Determine the [x, y] coordinate at the center of the cell enclosing the given text.  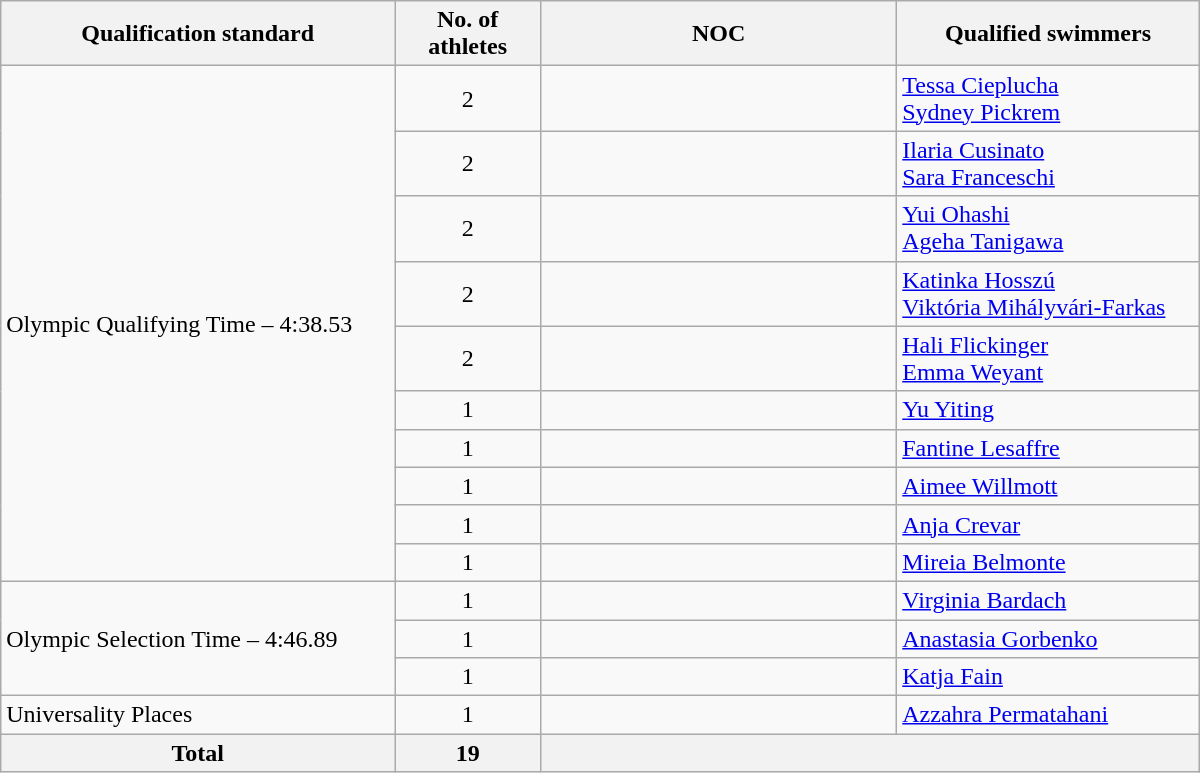
Qualification standard [198, 34]
Katinka HosszúViktória Mihályvári-Farkas [1048, 294]
No. of athletes [468, 34]
Ilaria CusinatoSara Franceschi [1048, 164]
Fantine Lesaffre [1048, 448]
Azzahra Permatahani [1048, 715]
Olympic Selection Time – 4:46.89 [198, 638]
Hali FlickingerEmma Weyant [1048, 358]
Mireia Belmonte [1048, 562]
Universality Places [198, 715]
Qualified swimmers [1048, 34]
Total [198, 753]
Yui OhashiAgeha Tanigawa [1048, 228]
Katja Fain [1048, 677]
Yu Yiting [1048, 410]
Virginia Bardach [1048, 600]
Anastasia Gorbenko [1048, 639]
Aimee Willmott [1048, 486]
19 [468, 753]
Tessa CiepluchaSydney Pickrem [1048, 98]
Olympic Qualifying Time – 4:38.53 [198, 324]
NOC [719, 34]
Anja Crevar [1048, 524]
